Output the [X, Y] coordinate of the center of the cell containing the given text.  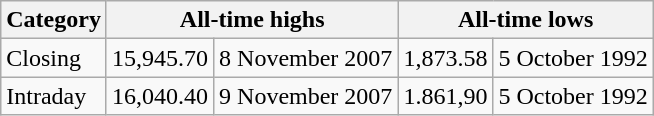
8 November 2007 [306, 58]
Closing [54, 58]
1.861,90 [446, 96]
16,040.40 [160, 96]
9 November 2007 [306, 96]
All-time highs [252, 20]
15,945.70 [160, 58]
Intraday [54, 96]
All-time lows [526, 20]
Category [54, 20]
1,873.58 [446, 58]
